Identify which cell holds the provided text, then report its [X, Y] central coordinate. 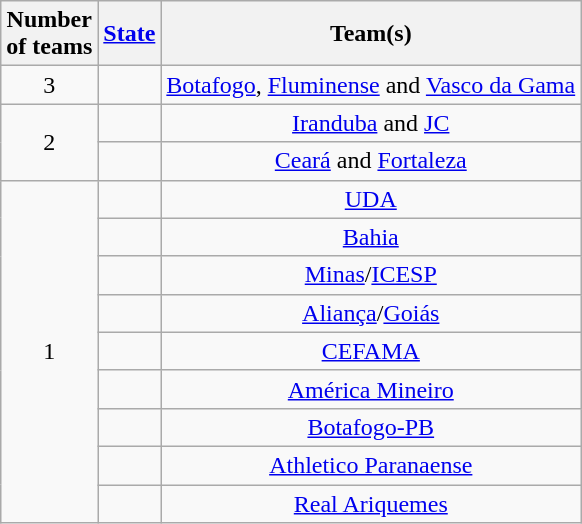
Botafogo, Fluminense and Vasco da Gama [371, 85]
Iranduba and JC [371, 123]
1 [50, 352]
Real Ariquemes [371, 503]
3 [50, 85]
Numberof teams [50, 34]
Ceará and Fortaleza [371, 161]
Minas/ICESP [371, 275]
CEFAMA [371, 351]
2 [50, 142]
Athletico Paranaense [371, 465]
UDA [371, 199]
América Mineiro [371, 389]
State [130, 34]
Aliança/Goiás [371, 313]
Bahia [371, 237]
Team(s) [371, 34]
Botafogo-PB [371, 427]
